For the text-containing cell, return its midpoint in (X, Y) coordinate format. 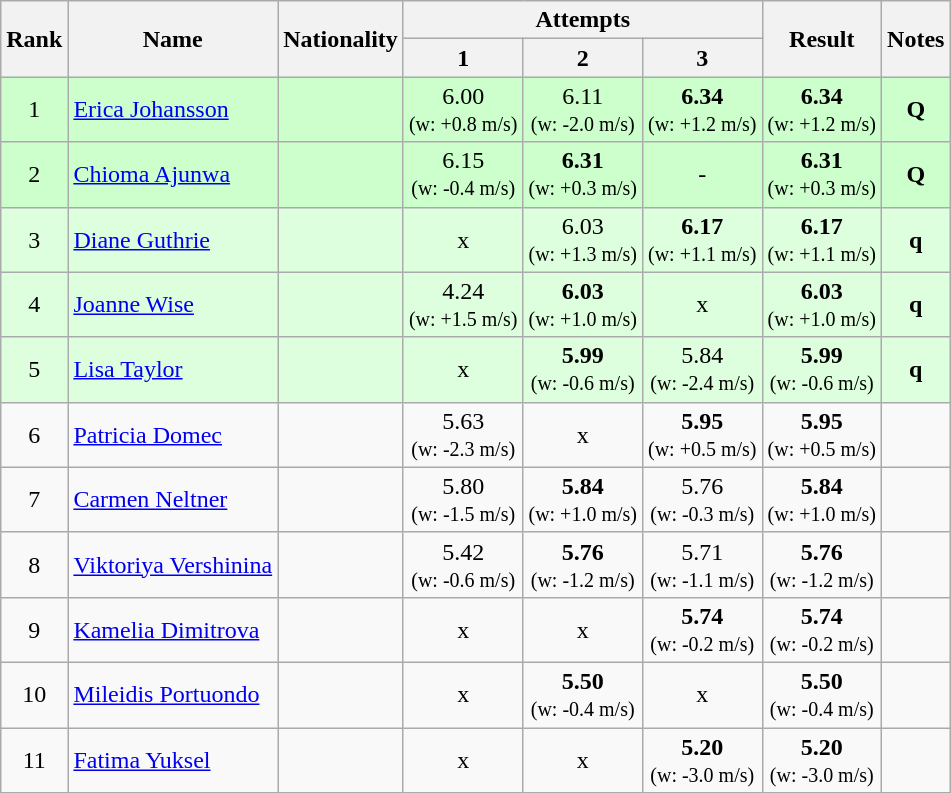
5.50(w: -0.4 m/s) (583, 694)
Name (173, 39)
Joanne Wise (173, 304)
5.95(w: +0.5 m/s) (702, 434)
5.50 (w: -0.4 m/s) (822, 694)
- (702, 174)
6.31(w: +0.3 m/s) (583, 174)
11 (34, 760)
8 (34, 564)
Carmen Neltner (173, 500)
Notes (916, 39)
4 (34, 304)
Lisa Taylor (173, 370)
5.76(w: -1.2 m/s) (583, 564)
5.20 (w: -3.0 m/s) (822, 760)
4.24(w: +1.5 m/s) (463, 304)
6.34(w: +1.2 m/s) (702, 110)
5.63(w: -2.3 m/s) (463, 434)
6.03(w: +1.0 m/s) (583, 304)
5.74(w: -0.2 m/s) (702, 630)
6.17 (w: +1.1 m/s) (822, 240)
Rank (34, 39)
Result (822, 39)
5.76 (w: -1.2 m/s) (822, 564)
6.11(w: -2.0 m/s) (583, 110)
5.71(w: -1.1 m/s) (702, 564)
Kamelia Dimitrova (173, 630)
6.31 (w: +0.3 m/s) (822, 174)
Fatima Yuksel (173, 760)
Viktoriya Vershinina (173, 564)
6.15(w: -0.4 m/s) (463, 174)
10 (34, 694)
7 (34, 500)
Patricia Domec (173, 434)
6.00(w: +0.8 m/s) (463, 110)
5.42(w: -0.6 m/s) (463, 564)
5.76(w: -0.3 m/s) (702, 500)
Erica Johansson (173, 110)
6 (34, 434)
5.95 (w: +0.5 m/s) (822, 434)
Diane Guthrie (173, 240)
6.34 (w: +1.2 m/s) (822, 110)
9 (34, 630)
5.74 (w: -0.2 m/s) (822, 630)
5.80(w: -1.5 m/s) (463, 500)
5.20(w: -3.0 m/s) (702, 760)
5 (34, 370)
5.84(w: +1.0 m/s) (583, 500)
5.84 (w: +1.0 m/s) (822, 500)
Nationality (341, 39)
Mileidis Portuondo (173, 694)
6.03(w: +1.3 m/s) (583, 240)
Attempts (582, 20)
Chioma Ajunwa (173, 174)
6.03 (w: +1.0 m/s) (822, 304)
6.17(w: +1.1 m/s) (702, 240)
5.99 (w: -0.6 m/s) (822, 370)
5.84(w: -2.4 m/s) (702, 370)
5.99(w: -0.6 m/s) (583, 370)
